Return (X, Y) of the center of cell containing provided text 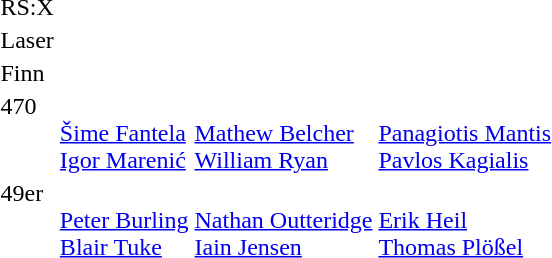
Mathew BelcherWilliam Ryan (284, 133)
Šime FantelaIgor Marenić (124, 133)
